Return [X, Y] of the center of cell containing provided text 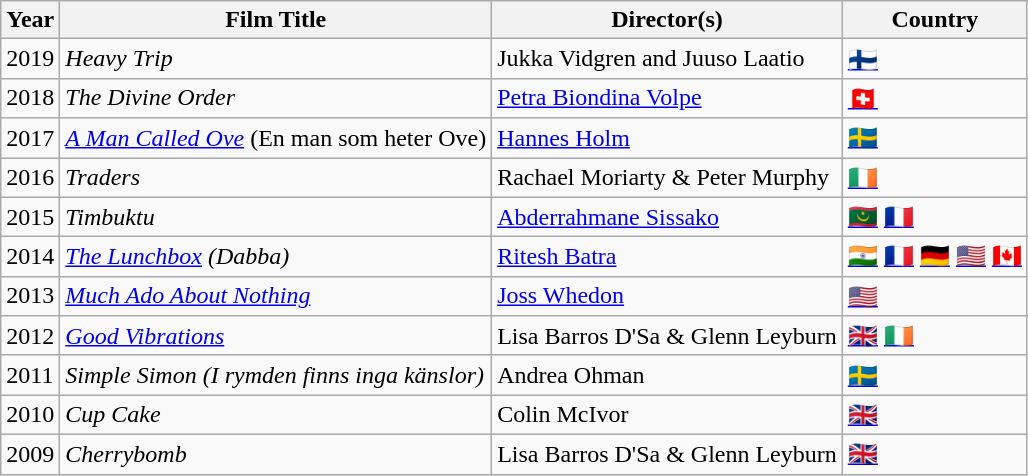
2012 [30, 336]
2013 [30, 296]
2018 [30, 98]
A Man Called Ove (En man som heter Ove) [276, 138]
🇮🇪 [934, 178]
2010 [30, 415]
Traders [276, 178]
Country [934, 20]
The Divine Order [276, 98]
Abderrahmane Sissako [668, 217]
Colin McIvor [668, 415]
2017 [30, 138]
Simple Simon (I rymden finns inga känslor) [276, 375]
Hannes Holm [668, 138]
2011 [30, 375]
Year [30, 20]
Director(s) [668, 20]
The Lunchbox (Dabba) [276, 257]
2015 [30, 217]
Timbuktu [276, 217]
Heavy Trip [276, 59]
2014 [30, 257]
Andrea Ohman [668, 375]
Good Vibrations [276, 336]
2019 [30, 59]
2009 [30, 454]
Rachael Moriarty & Peter Murphy [668, 178]
Joss Whedon [668, 296]
Much Ado About Nothing [276, 296]
🇮🇳 🇫🇷 🇩🇪 🇺🇸 🇨🇦 [934, 257]
🇲🇷 🇫🇷 [934, 217]
2016 [30, 178]
Film Title [276, 20]
🇺🇸 [934, 296]
Petra Biondina Volpe [668, 98]
Cherrybomb [276, 454]
Cup Cake [276, 415]
Jukka Vidgren and Juuso Laatio [668, 59]
🇬🇧 🇮🇪 [934, 336]
Ritesh Batra [668, 257]
🇫🇮 [934, 59]
🇨🇭 [934, 98]
